Scan for the cell matching the given text and deliver its (X, Y) coordinate at center. 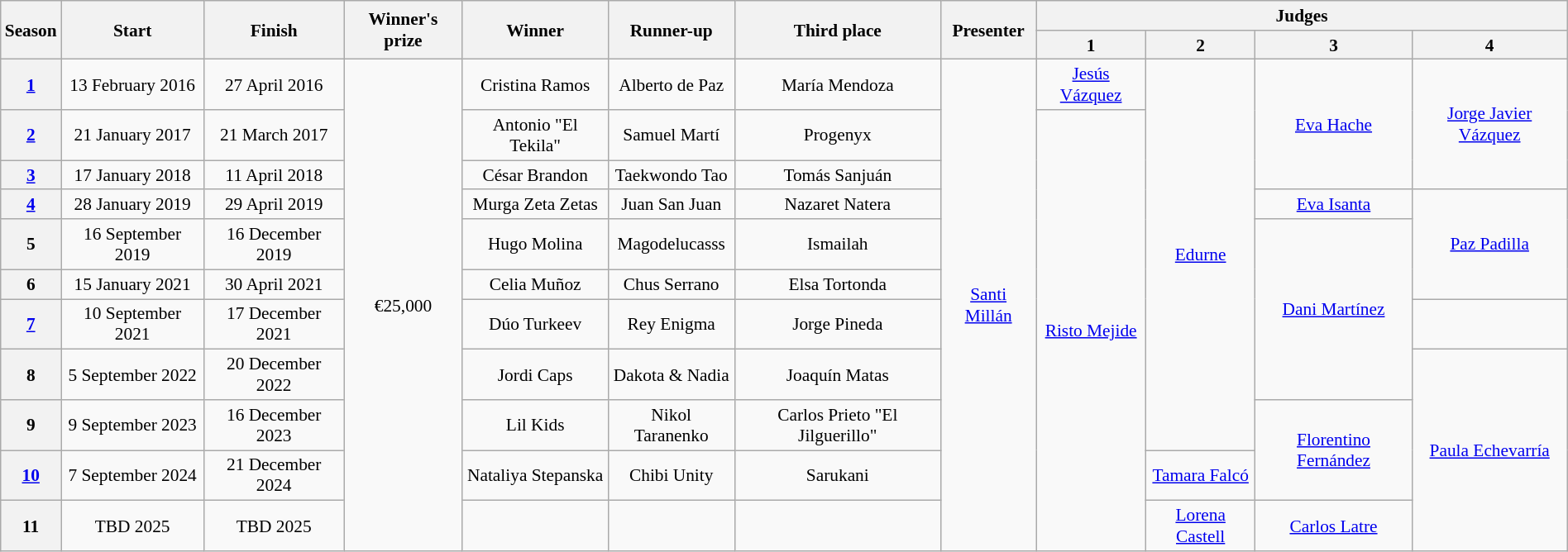
Samuel Martí (672, 136)
Season (31, 30)
16 September 2019 (132, 245)
Paz Padilla (1489, 245)
María Mendoza (837, 84)
Eva Hache (1333, 125)
5 (31, 245)
28 January 2019 (132, 205)
Elsa Tortonda (837, 284)
Chibi Unity (672, 476)
Celia Muñoz (535, 284)
Nikol Taranenko (672, 425)
Finish (275, 30)
5 September 2022 (132, 375)
30 April 2021 (275, 284)
Taekwondo Tao (672, 175)
César Brandon (535, 175)
Eva Isanta (1333, 205)
Juan San Juan (672, 205)
Presenter (987, 30)
20 December 2022 (275, 375)
17 January 2018 (132, 175)
Magodelucasss (672, 245)
Cristina Ramos (535, 84)
7 (31, 324)
Alberto de Paz (672, 84)
Nataliya Stepanska (535, 476)
Judges (1302, 16)
27 April 2016 (275, 84)
€25,000 (404, 306)
29 April 2019 (275, 205)
10 (31, 476)
Sarukani (837, 476)
Jesús Vázquez (1092, 84)
8 (31, 375)
9 September 2023 (132, 425)
Progenyx (837, 136)
10 September 2021 (132, 324)
Carlos Prieto "El Jilguerillo" (837, 425)
Winner's prize (404, 30)
6 (31, 284)
Hugo Molina (535, 245)
Runner-up (672, 30)
13 February 2016 (132, 84)
Carlos Latre (1333, 526)
Antonio "El Tekila" (535, 136)
11 (31, 526)
Ismailah (837, 245)
11 April 2018 (275, 175)
21 January 2017 (132, 136)
Winner (535, 30)
16 December 2023 (275, 425)
Nazaret Natera (837, 205)
16 December 2019 (275, 245)
Dani Martínez (1333, 309)
Florentino Fernández (1333, 450)
9 (31, 425)
Jordi Caps (535, 375)
Dakota & Nadia (672, 375)
21 March 2017 (275, 136)
Jorge Javier Vázquez (1489, 125)
7 September 2024 (132, 476)
Chus Serrano (672, 284)
Dúo Turkeev (535, 324)
Lorena Castell (1200, 526)
Lil Kids (535, 425)
21 December 2024 (275, 476)
17 December 2021 (275, 324)
Jorge Pineda (837, 324)
Tomás Sanjuán (837, 175)
Rey Enigma (672, 324)
Tamara Falcó (1200, 476)
Risto Mejide (1092, 331)
Santi Millán (987, 306)
Start (132, 30)
Paula Echevarría (1489, 450)
Joaquín Matas (837, 375)
Edurne (1200, 255)
Murga Zeta Zetas (535, 205)
15 January 2021 (132, 284)
Third place (837, 30)
